From the cell containing the given text, extract its center point as (x, y) coordinate. 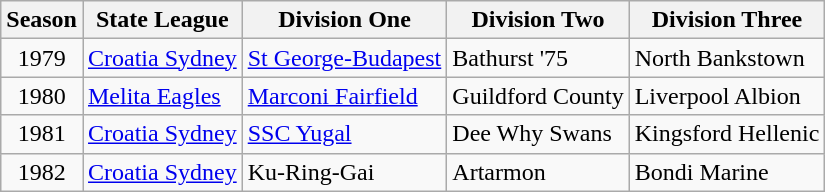
Division Two (538, 20)
Artarmon (538, 172)
Ku-Ring-Gai (344, 172)
1980 (42, 96)
1981 (42, 134)
Kingsford Hellenic (727, 134)
SSC Yugal (344, 134)
Melita Eagles (162, 96)
Season (42, 20)
Bondi Marine (727, 172)
1979 (42, 58)
Bathurst '75 (538, 58)
State League (162, 20)
St George-Budapest (344, 58)
Marconi Fairfield (344, 96)
Division Three (727, 20)
Liverpool Albion (727, 96)
Dee Why Swans (538, 134)
Division One (344, 20)
Guildford County (538, 96)
1982 (42, 172)
North Bankstown (727, 58)
